Return [x, y] of the center of cell containing provided text 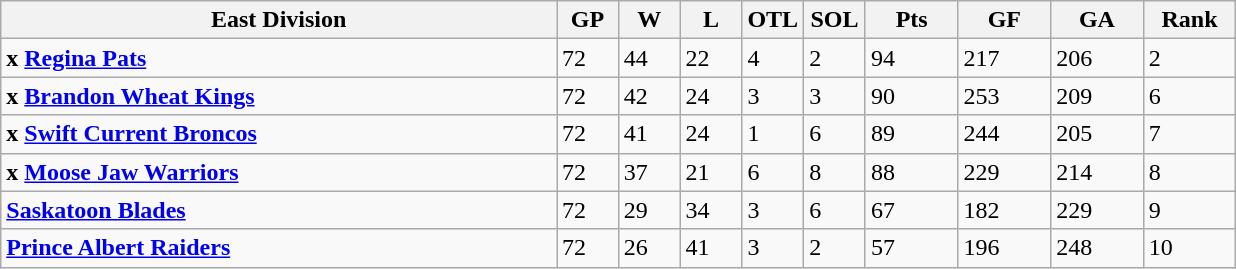
4 [773, 58]
89 [912, 134]
88 [912, 172]
26 [649, 248]
214 [1098, 172]
244 [1004, 134]
67 [912, 210]
29 [649, 210]
x Moose Jaw Warriors [279, 172]
57 [912, 248]
21 [711, 172]
37 [649, 172]
Prince Albert Raiders [279, 248]
GP [588, 20]
217 [1004, 58]
GA [1098, 20]
10 [1190, 248]
206 [1098, 58]
182 [1004, 210]
1 [773, 134]
7 [1190, 134]
209 [1098, 96]
GF [1004, 20]
34 [711, 210]
248 [1098, 248]
90 [912, 96]
196 [1004, 248]
42 [649, 96]
W [649, 20]
Saskatoon Blades [279, 210]
Pts [912, 20]
9 [1190, 210]
22 [711, 58]
Rank [1190, 20]
East Division [279, 20]
253 [1004, 96]
x Brandon Wheat Kings [279, 96]
L [711, 20]
OTL [773, 20]
x Swift Current Broncos [279, 134]
44 [649, 58]
x Regina Pats [279, 58]
205 [1098, 134]
94 [912, 58]
SOL [835, 20]
